Find where the given text appears and provide that cell's center as [X, Y] coordinate. 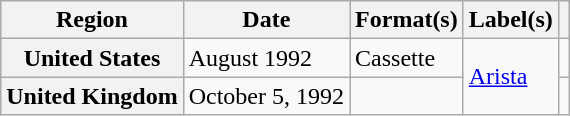
Label(s) [510, 20]
United States [92, 58]
August 1992 [266, 58]
Arista [510, 77]
Date [266, 20]
October 5, 1992 [266, 96]
Region [92, 20]
Cassette [407, 58]
Format(s) [407, 20]
United Kingdom [92, 96]
